Locate the cell with the specified text and output its (x, y) center coordinate. 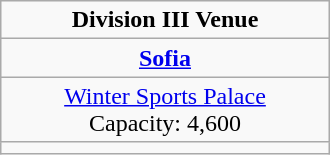
Division III Venue (165, 20)
Sofia (165, 58)
Winter Sports PalaceCapacity: 4,600 (165, 110)
